Detect which cell encompasses the target text, then output its [X, Y] center coordinate. 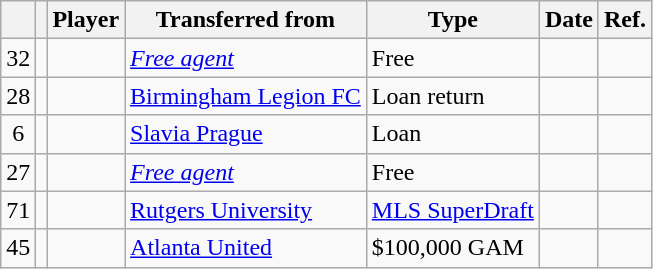
Rutgers University [246, 210]
Date [568, 20]
Atlanta United [246, 248]
27 [18, 172]
6 [18, 134]
71 [18, 210]
Ref. [624, 20]
$100,000 GAM [452, 248]
Birmingham Legion FC [246, 96]
28 [18, 96]
45 [18, 248]
Slavia Prague [246, 134]
Player [86, 20]
Transferred from [246, 20]
Type [452, 20]
Loan return [452, 96]
32 [18, 58]
Loan [452, 134]
MLS SuperDraft [452, 210]
